Pinpoint the cell where the given text exists, returning its [X, Y] midpoint coordinate. 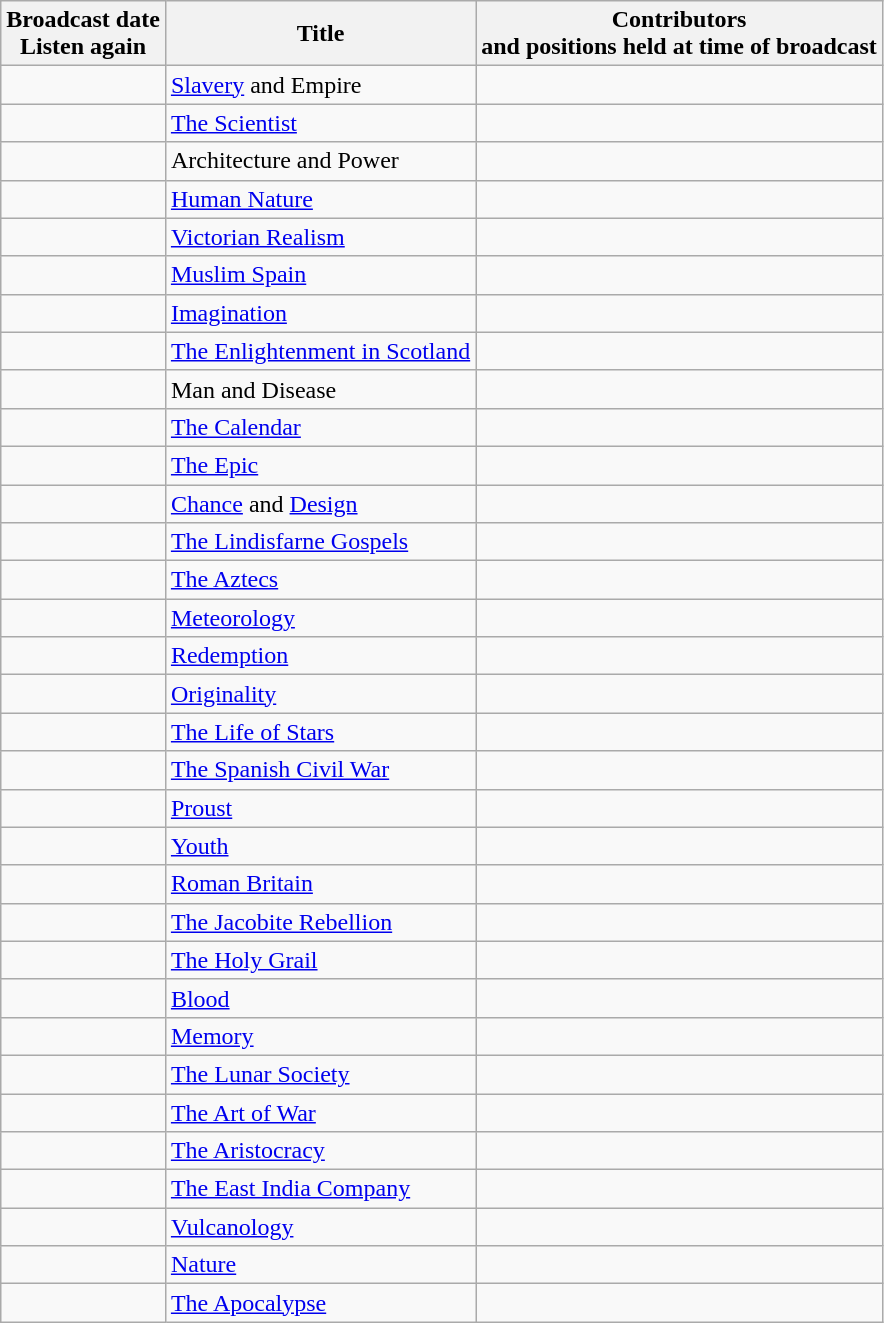
Title [320, 34]
Originality [320, 694]
Slavery and Empire [320, 85]
Imagination [320, 313]
The Epic [320, 465]
Meteorology [320, 618]
The Lindisfarne Gospels [320, 542]
Roman Britain [320, 884]
The Life of Stars [320, 732]
The Jacobite Rebellion [320, 922]
Architecture and Power [320, 161]
Man and Disease [320, 389]
Contributors and positions held at time of broadcast [680, 34]
Broadcast date Listen again [84, 34]
The East India Company [320, 1189]
The Aztecs [320, 580]
Redemption [320, 656]
Proust [320, 808]
Human Nature [320, 199]
Muslim Spain [320, 275]
Nature [320, 1265]
The Apocalypse [320, 1303]
The Scientist [320, 123]
Memory [320, 1036]
Youth [320, 846]
The Calendar [320, 427]
The Art of War [320, 1113]
Chance and Design [320, 503]
Victorian Realism [320, 237]
The Holy Grail [320, 960]
The Enlightenment in Scotland [320, 351]
The Aristocracy [320, 1151]
Blood [320, 998]
The Lunar Society [320, 1074]
The Spanish Civil War [320, 770]
Vulcanology [320, 1227]
